Provide the [X, Y] coordinate of the cell's center where the given text is located.  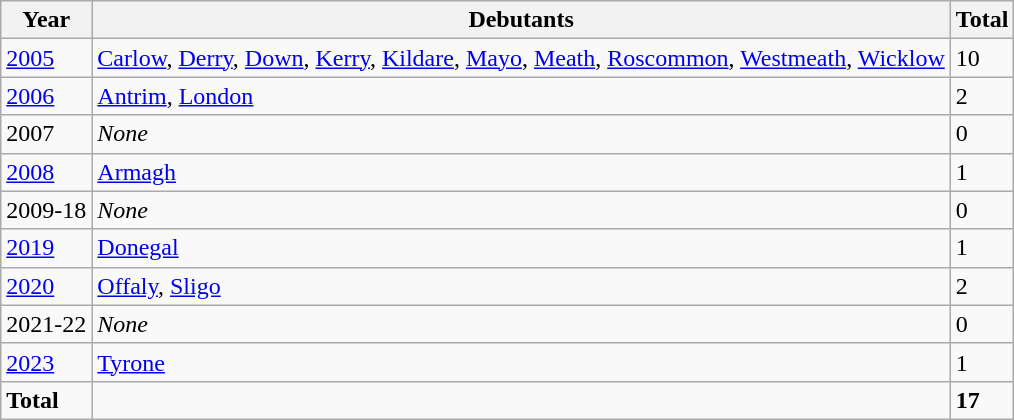
Antrim, London [521, 96]
Armagh [521, 172]
Tyrone [521, 362]
2009-18 [46, 210]
2023 [46, 362]
2005 [46, 58]
Donegal [521, 248]
2019 [46, 248]
Year [46, 20]
2006 [46, 96]
2007 [46, 134]
2008 [46, 172]
Offaly, Sligo [521, 286]
Debutants [521, 20]
Carlow, Derry, Down, Kerry, Kildare, Mayo, Meath, Roscommon, Westmeath, Wicklow [521, 58]
2021-22 [46, 324]
17 [982, 400]
10 [982, 58]
2020 [46, 286]
